For the text-containing cell, return its midpoint in [x, y] coordinate format. 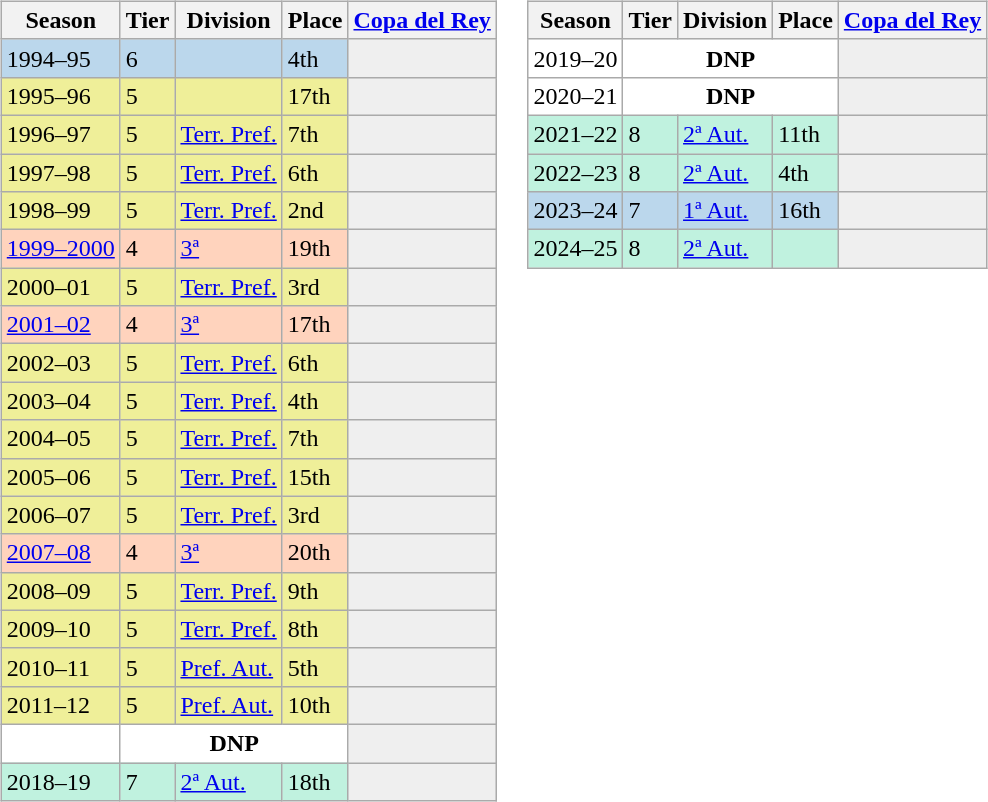
2003–04 [60, 401]
2009–10 [60, 629]
1999–2000 [60, 249]
1996–97 [60, 134]
2006–07 [60, 515]
11th [806, 134]
8th [315, 629]
9th [315, 591]
2nd [315, 211]
2018–19 [60, 781]
16th [806, 211]
5th [315, 667]
2001–02 [60, 325]
2007–08 [60, 553]
2004–05 [60, 439]
2002–03 [60, 363]
2020–21 [576, 96]
18th [315, 781]
2000–01 [60, 287]
1997–98 [60, 173]
2022–23 [576, 173]
2021–22 [576, 134]
2019–20 [576, 58]
15th [315, 477]
10th [315, 705]
1998–99 [60, 211]
2008–09 [60, 591]
2005–06 [60, 477]
2010–11 [60, 667]
6 [148, 58]
1995–96 [60, 96]
20th [315, 553]
1ª Aut. [726, 211]
19th [315, 249]
1994–95 [60, 58]
2024–25 [576, 249]
2011–12 [60, 705]
2023–24 [576, 211]
